Output the [x, y] coordinate of the center of the cell containing the given text.  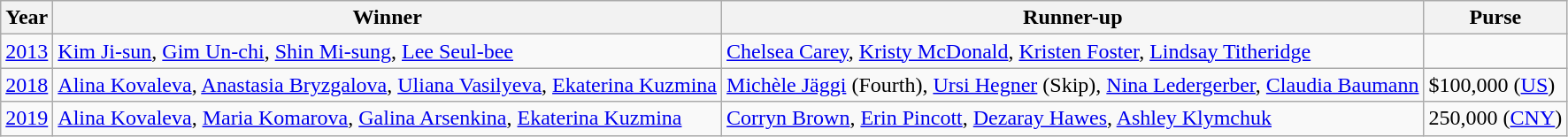
Alina Kovaleva, Maria Komarova, Galina Arsenkina, Ekaterina Kuzmina [388, 118]
2018 [27, 85]
Winner [388, 18]
Kim Ji-sun, Gim Un-chi, Shin Mi-sung, Lee Seul-bee [388, 51]
2019 [27, 118]
2013 [27, 51]
Year [27, 18]
Corryn Brown, Erin Pincott, Dezaray Hawes, Ashley Klymchuk [1072, 118]
Michèle Jäggi (Fourth), Ursi Hegner (Skip), Nina Ledergerber, Claudia Baumann [1072, 85]
$100,000 (US) [1495, 85]
Runner-up [1072, 18]
Alina Kovaleva, Anastasia Bryzgalova, Uliana Vasilyeva, Ekaterina Kuzmina [388, 85]
250,000 (CNY) [1495, 118]
Purse [1495, 18]
Chelsea Carey, Kristy McDonald, Kristen Foster, Lindsay Titheridge [1072, 51]
